From the cell containing the given text, extract its center point as [X, Y] coordinate. 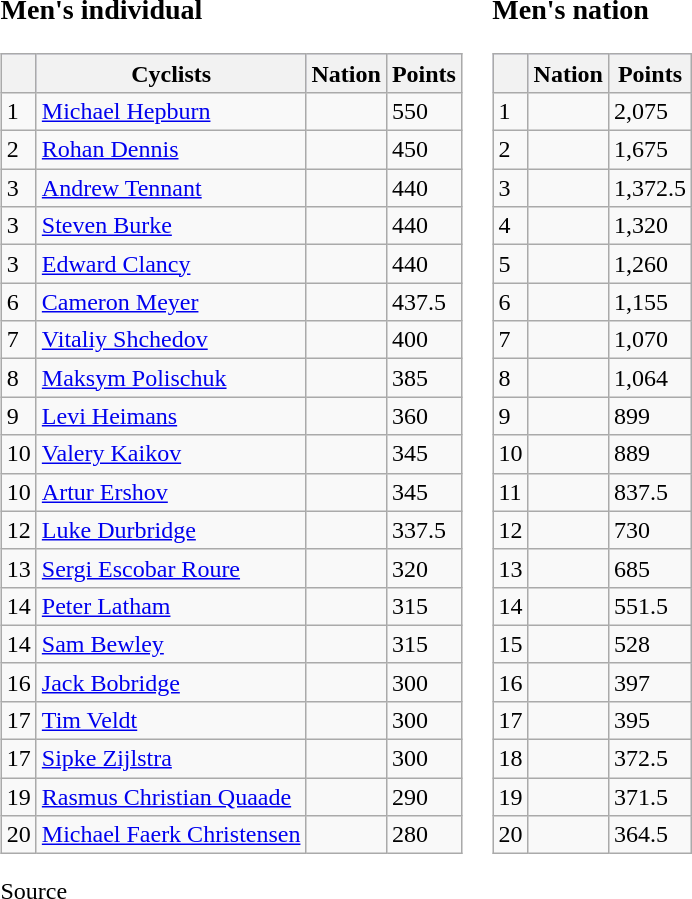
290 [424, 797]
Steven Burke [171, 226]
Rasmus Christian Quaade [171, 797]
385 [424, 378]
364.5 [650, 835]
889 [650, 454]
400 [424, 340]
Cameron Meyer [171, 302]
372.5 [650, 759]
1,320 [650, 226]
437.5 [424, 302]
Sergi Escobar Roure [171, 568]
Michael Faerk Christensen [171, 835]
5 [510, 264]
371.5 [650, 797]
Luke Durbridge [171, 530]
395 [650, 720]
1,372.5 [650, 188]
Rohan Dennis [171, 150]
450 [424, 150]
1,064 [650, 378]
730 [650, 530]
11 [510, 492]
280 [424, 835]
15 [510, 644]
1,675 [650, 150]
397 [650, 682]
837.5 [650, 492]
550 [424, 111]
Vitaliy Shchedov [171, 340]
Cyclists [171, 73]
551.5 [650, 606]
Sam Bewley [171, 644]
1,260 [650, 264]
320 [424, 568]
Andrew Tennant [171, 188]
Tim Veldt [171, 720]
Valery Kaikov [171, 454]
360 [424, 416]
685 [650, 568]
4 [510, 226]
2,075 [650, 111]
Maksym Polischuk [171, 378]
Peter Latham [171, 606]
1,070 [650, 340]
Michael Hepburn [171, 111]
1,155 [650, 302]
337.5 [424, 530]
528 [650, 644]
Levi Heimans [171, 416]
Edward Clancy [171, 264]
899 [650, 416]
Sipke Zijlstra [171, 759]
Artur Ershov [171, 492]
Jack Bobridge [171, 682]
18 [510, 759]
